Identify which cell holds the provided text, then report its (x, y) central coordinate. 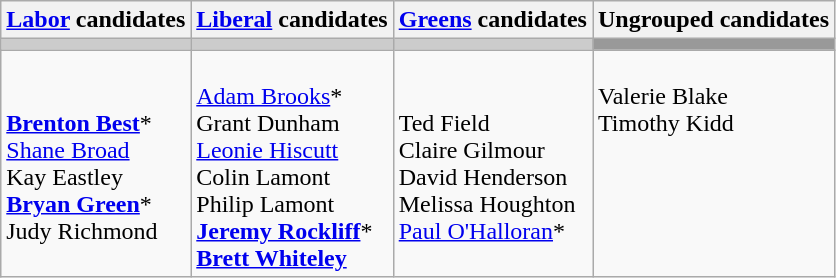
Valerie Blake Timothy Kidd (713, 164)
Greens candidates (492, 20)
Brenton Best* Shane Broad Kay Eastley Bryan Green* Judy Richmond (96, 164)
Adam Brooks* Grant Dunham Leonie Hiscutt Colin Lamont Philip Lamont Jeremy Rockliff* Brett Whiteley (292, 164)
Ungrouped candidates (713, 20)
Liberal candidates (292, 20)
Ted Field Claire Gilmour David Henderson Melissa Houghton Paul O'Halloran* (492, 164)
Labor candidates (96, 20)
